Locate the cell with the specified text and output its (X, Y) center coordinate. 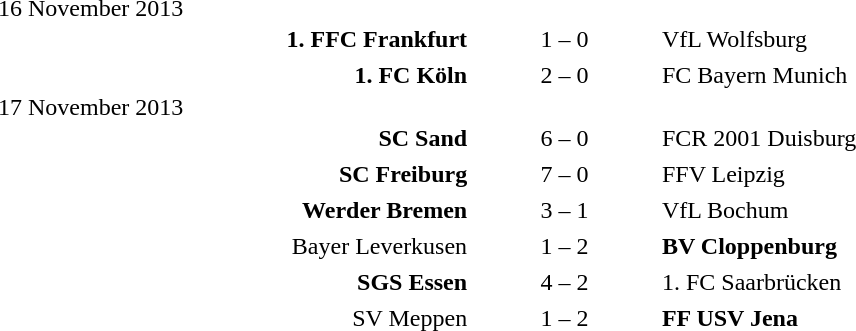
1 – 2 (564, 247)
1 – 0 (564, 39)
2 – 0 (564, 75)
4 – 2 (564, 283)
6 – 0 (564, 139)
7 – 0 (564, 175)
3 – 1 (564, 211)
